Detect which cell encompasses the target text, then output its [x, y] center coordinate. 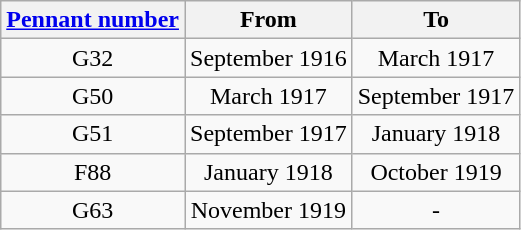
From [268, 20]
G63 [93, 210]
To [436, 20]
G51 [93, 134]
November 1919 [268, 210]
G32 [93, 58]
G50 [93, 96]
F88 [93, 172]
- [436, 210]
Pennant number [93, 20]
September 1916 [268, 58]
October 1919 [436, 172]
